Extract the [X, Y] coordinate from the center of the cell holding the provided text.  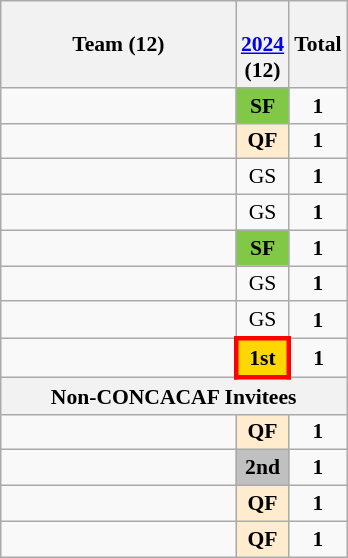
2024 (12) [262, 44]
Non-CONCACAF Invitees [174, 396]
2nd [262, 468]
Total [318, 44]
Team (12) [118, 44]
1st [262, 358]
